Return (X, Y) of the center of cell containing provided text 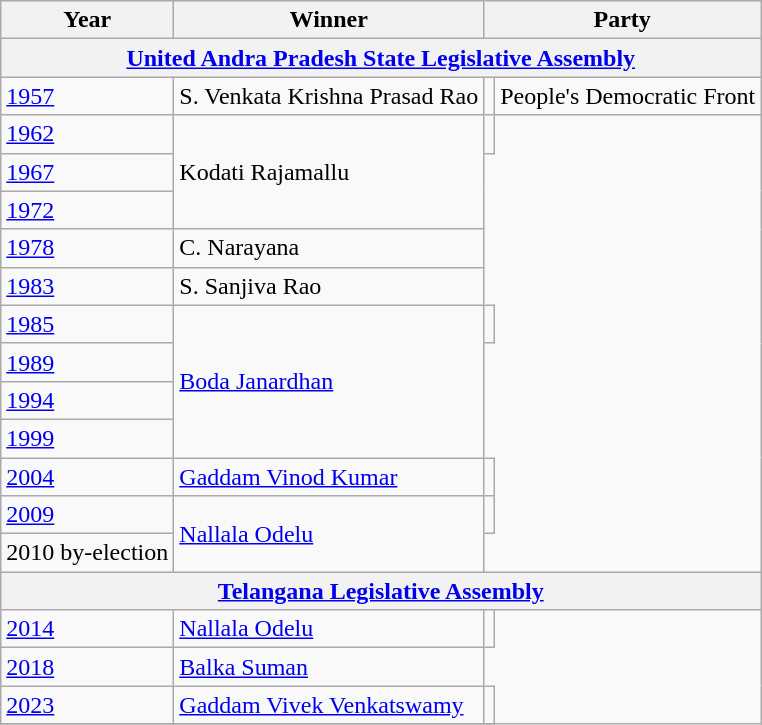
Boda Janardhan (329, 381)
Gaddam Vivek Venkatswamy (329, 705)
1985 (88, 324)
S. Venkata Krishna Prasad Rao (329, 96)
People's Democratic Front (628, 96)
Gaddam Vinod Kumar (329, 477)
1957 (88, 96)
2018 (88, 667)
1989 (88, 362)
1994 (88, 400)
S. Sanjiva Rao (329, 286)
C. Narayana (329, 248)
Winner (329, 20)
1999 (88, 438)
Year (88, 20)
2009 (88, 515)
United Andra Pradesh State Legislative Assembly (381, 58)
1972 (88, 210)
2023 (88, 705)
Party (622, 20)
1962 (88, 134)
Balka Suman (329, 667)
2004 (88, 477)
1983 (88, 286)
Kodati Rajamallu (329, 172)
2014 (88, 629)
2010 by-election (88, 553)
1967 (88, 172)
1978 (88, 248)
Telangana Legislative Assembly (381, 591)
